Output the [x, y] coordinate of the center of the cell containing the given text.  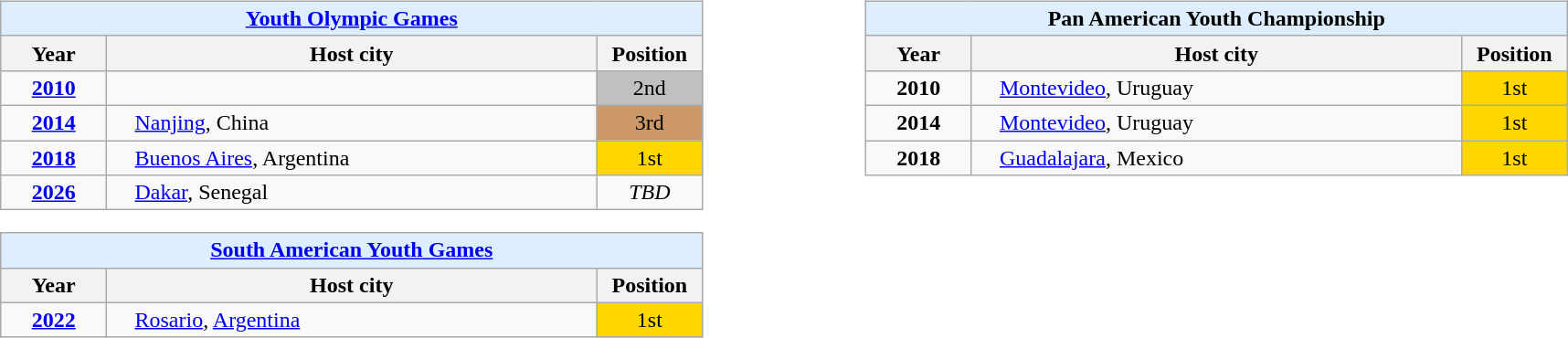
South American Youth Games [352, 250]
2026 [54, 193]
Rosario, Argentina [352, 320]
Pan American Youth Championship [1216, 18]
TBD [650, 193]
Buenos Aires, Argentina [352, 158]
2nd [650, 88]
Nanjing, China [352, 122]
Guadalajara, Mexico [1216, 158]
2022 [54, 320]
Dakar, Senegal [352, 193]
3rd [650, 122]
Youth Olympic Games [352, 18]
